From the cell containing the given text, extract its center point as [X, Y] coordinate. 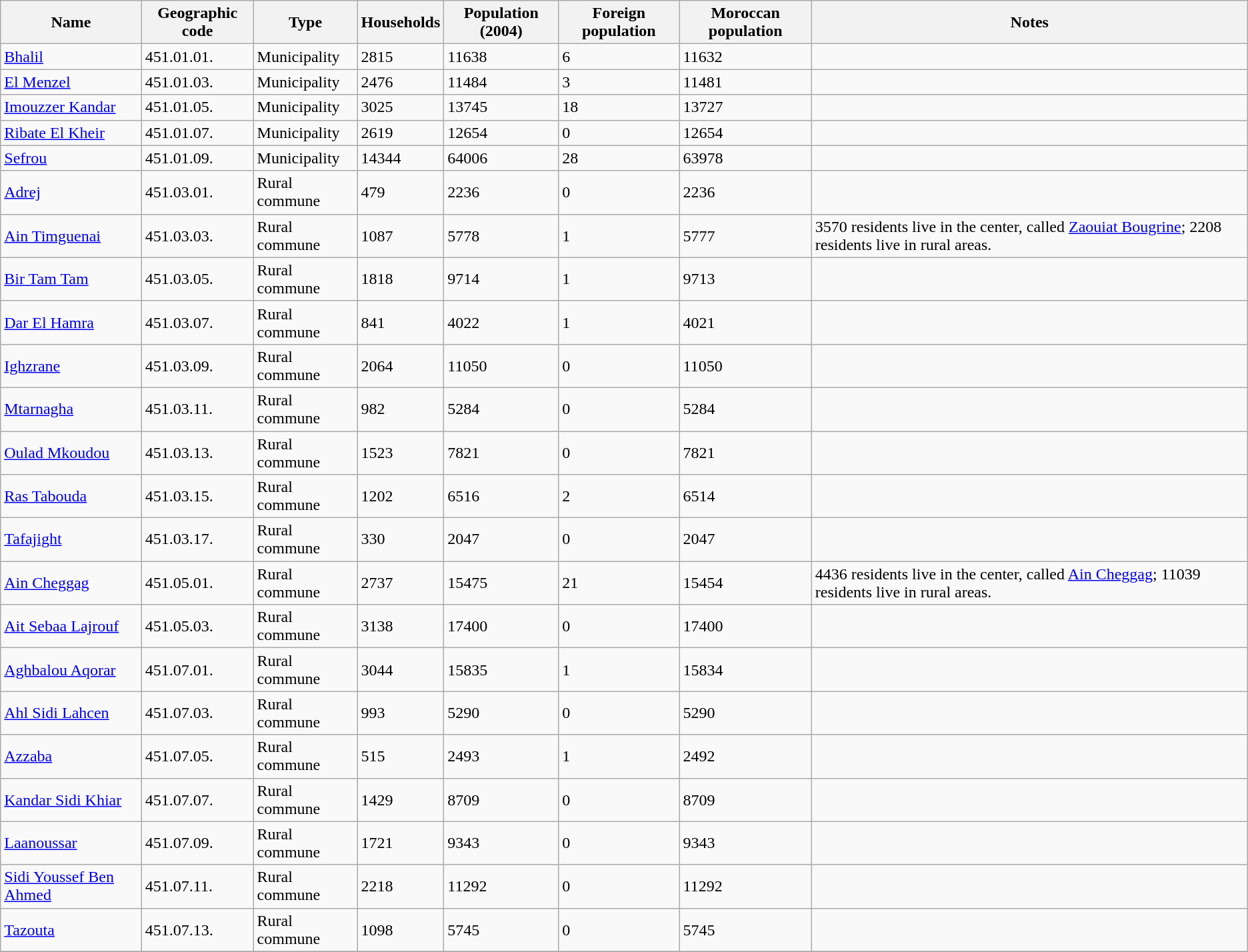
2476 [401, 82]
Ait Sebaa Lajrouf [71, 627]
451.03.15. [197, 496]
Ain Cheggag [71, 583]
451.03.11. [197, 409]
63978 [745, 158]
Tazouta [71, 929]
Dar El Hamra [71, 323]
451.07.13. [197, 929]
4022 [501, 323]
5777 [745, 236]
15454 [745, 583]
Aghbalou Aqorar [71, 669]
2492 [745, 756]
5778 [501, 236]
1202 [401, 496]
1098 [401, 929]
Sidi Youssef Ben Ahmed [71, 887]
Moroccan population [745, 23]
1087 [401, 236]
451.05.01. [197, 583]
451.07.05. [197, 756]
451.07.01. [197, 669]
451.01.03. [197, 82]
Foreign population [619, 23]
451.01.07. [197, 133]
11638 [501, 57]
11484 [501, 82]
9714 [501, 279]
15475 [501, 583]
3025 [401, 107]
2815 [401, 57]
1429 [401, 800]
Households [401, 23]
11632 [745, 57]
Oulad Mkoudou [71, 452]
330 [401, 540]
451.07.11. [197, 887]
451.01.01. [197, 57]
2619 [401, 133]
451.01.05. [197, 107]
1523 [401, 452]
64006 [501, 158]
2493 [501, 756]
Sefrou [71, 158]
Ribate El Kheir [71, 133]
1721 [401, 843]
3044 [401, 669]
15834 [745, 669]
15835 [501, 669]
Geographic code [197, 23]
841 [401, 323]
4436 residents live in the center, called Ain Cheggag; 11039 residents live in rural areas. [1029, 583]
Ain Timguenai [71, 236]
18 [619, 107]
28 [619, 158]
Tafajight [71, 540]
451.07.09. [197, 843]
451.03.01. [197, 192]
Azzaba [71, 756]
14344 [401, 158]
3138 [401, 627]
2 [619, 496]
Bir Tam Tam [71, 279]
451.07.03. [197, 713]
451.03.05. [197, 279]
2218 [401, 887]
13745 [501, 107]
515 [401, 756]
451.07.07. [197, 800]
Population (2004) [501, 23]
451.03.13. [197, 452]
451.03.07. [197, 323]
11481 [745, 82]
Bhalil [71, 57]
6 [619, 57]
3570 residents live in the center, called Zaouiat Bougrine; 2208 residents live in rural areas. [1029, 236]
Ahl Sidi Lahcen [71, 713]
Imouzzer Kandar [71, 107]
1818 [401, 279]
451.03.03. [197, 236]
21 [619, 583]
13727 [745, 107]
451.01.09. [197, 158]
6514 [745, 496]
479 [401, 192]
Adrej [71, 192]
Ighzrane [71, 365]
993 [401, 713]
4021 [745, 323]
Laanoussar [71, 843]
2064 [401, 365]
982 [401, 409]
Kandar Sidi Khiar [71, 800]
6516 [501, 496]
451.03.09. [197, 365]
Notes [1029, 23]
9713 [745, 279]
Type [305, 23]
451.03.17. [197, 540]
Ras Tabouda [71, 496]
El Menzel [71, 82]
3 [619, 82]
Name [71, 23]
451.05.03. [197, 627]
Mtarnagha [71, 409]
2737 [401, 583]
